Capture the cell that displays the provided text and extract its (x, y) central coordinate. 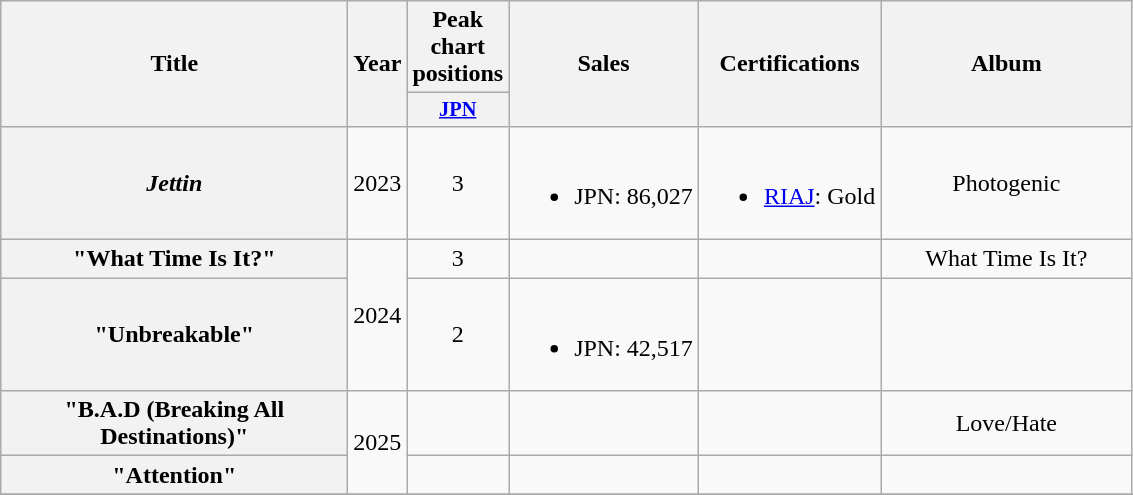
Photogenic (1006, 182)
Peak chart positions (458, 47)
Jettin (174, 182)
Sales (604, 64)
2023 (378, 182)
JPN (458, 110)
RIAJ: Gold (789, 182)
2024 (378, 316)
"What Time Is It?" (174, 259)
Love/Hate (1006, 424)
"Attention" (174, 475)
JPN: 42,517 (604, 334)
2025 (378, 442)
"Unbreakable" (174, 334)
Title (174, 64)
2 (458, 334)
Year (378, 64)
"B.A.D (Breaking All Destinations)" (174, 424)
What Time Is It? (1006, 259)
Certifications (789, 64)
Album (1006, 64)
JPN: 86,027 (604, 182)
